Return (x, y) of the center of cell containing provided text 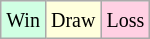
Win (24, 20)
Draw (72, 20)
Loss (126, 20)
